Search for the cell housing the specified text and yield its (x, y) center coordinate. 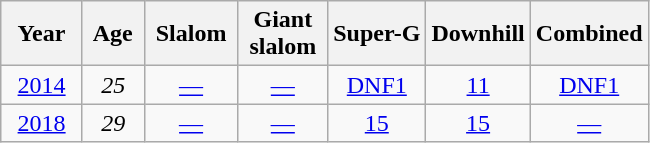
11 (478, 85)
2018 (42, 123)
29 (113, 123)
Slalom (191, 34)
Age (113, 34)
Year (42, 34)
2014 (42, 85)
Downhill (478, 34)
25 (113, 85)
Giant slalom (283, 34)
Combined (589, 34)
Super-G (377, 34)
